Output the (x, y) coordinate of the center of the cell containing the given text.  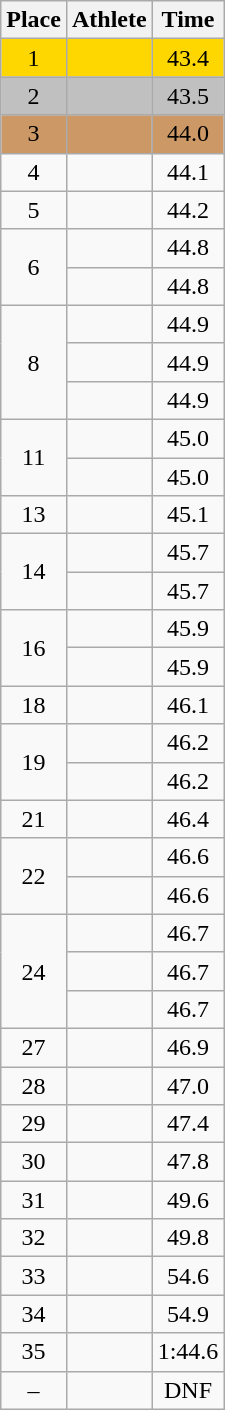
8 (34, 362)
19 (34, 762)
– (34, 1390)
47.8 (188, 1162)
29 (34, 1124)
43.5 (188, 96)
22 (34, 876)
16 (34, 648)
47.0 (188, 1085)
18 (34, 705)
43.4 (188, 58)
24 (34, 971)
13 (34, 515)
49.6 (188, 1200)
4 (34, 172)
21 (34, 819)
35 (34, 1352)
Place (34, 20)
44.2 (188, 210)
11 (34, 457)
34 (34, 1314)
Athlete (109, 20)
46.4 (188, 819)
1 (34, 58)
46.9 (188, 1047)
5 (34, 210)
54.9 (188, 1314)
32 (34, 1238)
44.0 (188, 134)
49.8 (188, 1238)
28 (34, 1085)
54.6 (188, 1276)
14 (34, 572)
45.1 (188, 515)
33 (34, 1276)
47.4 (188, 1124)
3 (34, 134)
2 (34, 96)
DNF (188, 1390)
Time (188, 20)
6 (34, 267)
27 (34, 1047)
46.1 (188, 705)
1:44.6 (188, 1352)
44.1 (188, 172)
31 (34, 1200)
30 (34, 1162)
